Detect which cell encompasses the target text, then output its (x, y) center coordinate. 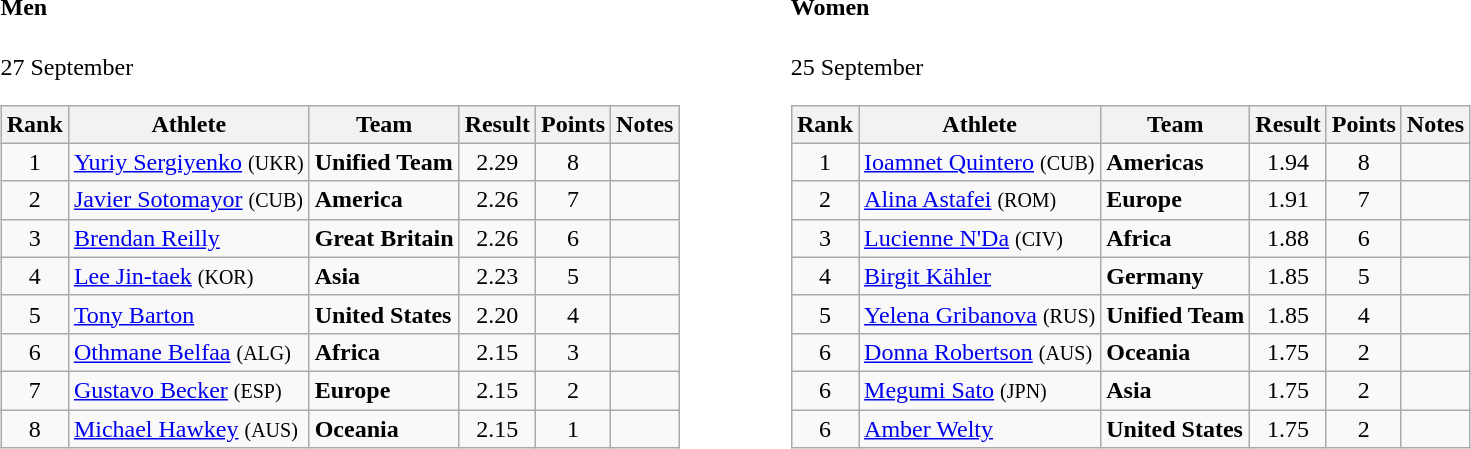
Yuriy Sergiyenko (UKR) (188, 162)
Alina Astafei (ROM) (980, 200)
1.88 (1288, 238)
2.29 (497, 162)
2.23 (497, 276)
Tony Barton (188, 314)
1.94 (1288, 162)
Brendan Reilly (188, 238)
Germany (1176, 276)
1.91 (1288, 200)
Gustavo Becker (ESP) (188, 390)
Lucienne N'Da (CIV) (980, 238)
Americas (1176, 162)
Michael Hawkey (AUS) (188, 429)
Ioamnet Quintero (CUB) (980, 162)
Javier Sotomayor (CUB) (188, 200)
Othmane Belfaa (ALG) (188, 352)
Birgit Kähler (980, 276)
Megumi Sato (JPN) (980, 390)
Lee Jin-taek (KOR) (188, 276)
Donna Robertson (AUS) (980, 352)
Great Britain (384, 238)
Amber Welty (980, 429)
2.20 (497, 314)
Yelena Gribanova (RUS) (980, 314)
America (384, 200)
